Pinpoint the cell where the given text exists, returning its (x, y) midpoint coordinate. 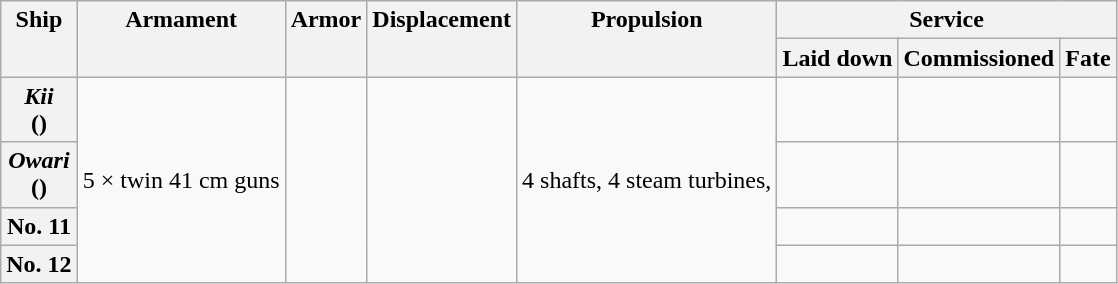
Laid down (838, 58)
Fate (1088, 58)
5 × twin 41 cm guns (181, 180)
Armament (181, 39)
Commissioned (979, 58)
Armor (326, 39)
Owari() (39, 174)
Kii() (39, 110)
No. 11 (39, 226)
Propulsion (647, 39)
Ship (39, 39)
4 shafts, 4 steam turbines, (647, 180)
Displacement (442, 39)
No. 12 (39, 264)
Service (946, 20)
